Scan for the cell matching the given text and deliver its (x, y) coordinate at center. 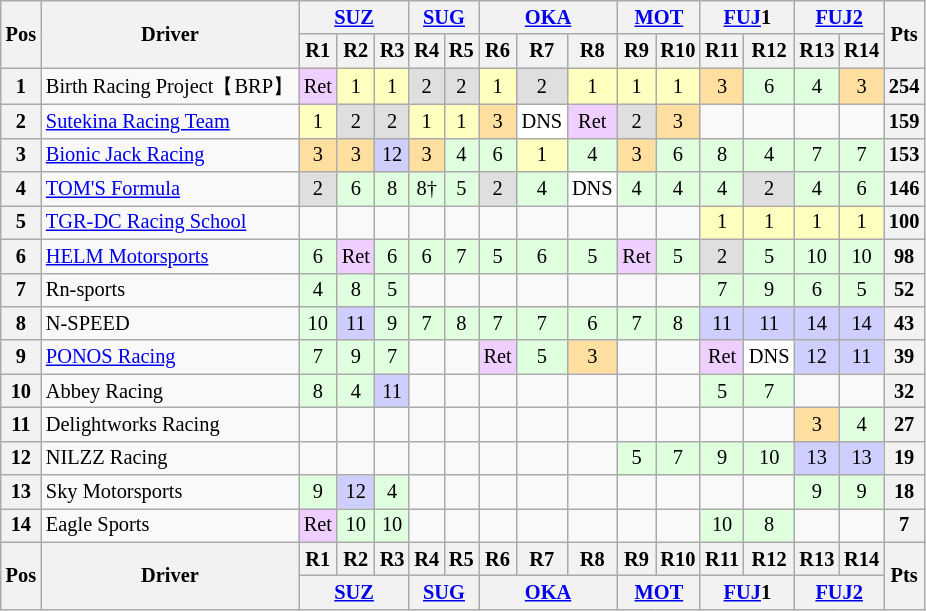
159 (904, 121)
146 (904, 189)
52 (904, 290)
8† (426, 189)
Bionic Jack Racing (170, 155)
NILZZ Racing (170, 458)
32 (904, 391)
19 (904, 458)
39 (904, 357)
Abbey Racing (170, 391)
TGR-DC Racing School (170, 222)
Birth Racing Project【BRP】 (170, 86)
Delightworks Racing (170, 424)
153 (904, 155)
18 (904, 492)
PONOS Racing (170, 357)
27 (904, 424)
Rn-sports (170, 290)
100 (904, 222)
Eagle Sports (170, 525)
HELM Motorsports (170, 256)
Sky Motorsports (170, 492)
Sutekina Racing Team (170, 121)
TOM'S Formula (170, 189)
N-SPEED (170, 323)
98 (904, 256)
43 (904, 323)
254 (904, 86)
